Return [x, y] of the center of cell containing provided text 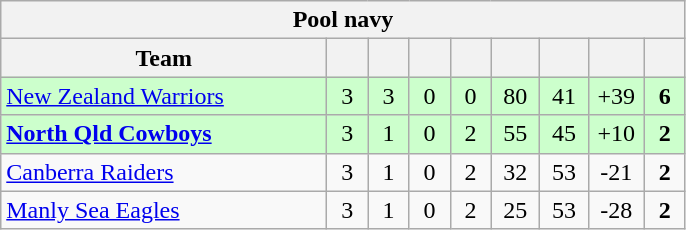
+39 [616, 96]
6 [664, 96]
32 [516, 172]
-28 [616, 210]
55 [516, 134]
25 [516, 210]
-21 [616, 172]
Manly Sea Eagles [164, 210]
Pool navy [344, 20]
New Zealand Warriors [164, 96]
41 [564, 96]
80 [516, 96]
Team [164, 58]
Canberra Raiders [164, 172]
North Qld Cowboys [164, 134]
45 [564, 134]
+10 [616, 134]
